Pinpoint the cell where the given text exists, returning its [x, y] midpoint coordinate. 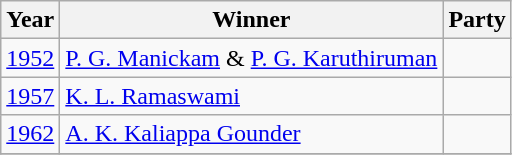
K. L. Ramaswami [252, 96]
P. G. Manickam & P. G. Karuthiruman [252, 58]
Year [30, 20]
Winner [252, 20]
1952 [30, 58]
1957 [30, 96]
1962 [30, 134]
A. K. Kaliappa Gounder [252, 134]
Party [477, 20]
